Return (X, Y) of the center of cell containing provided text 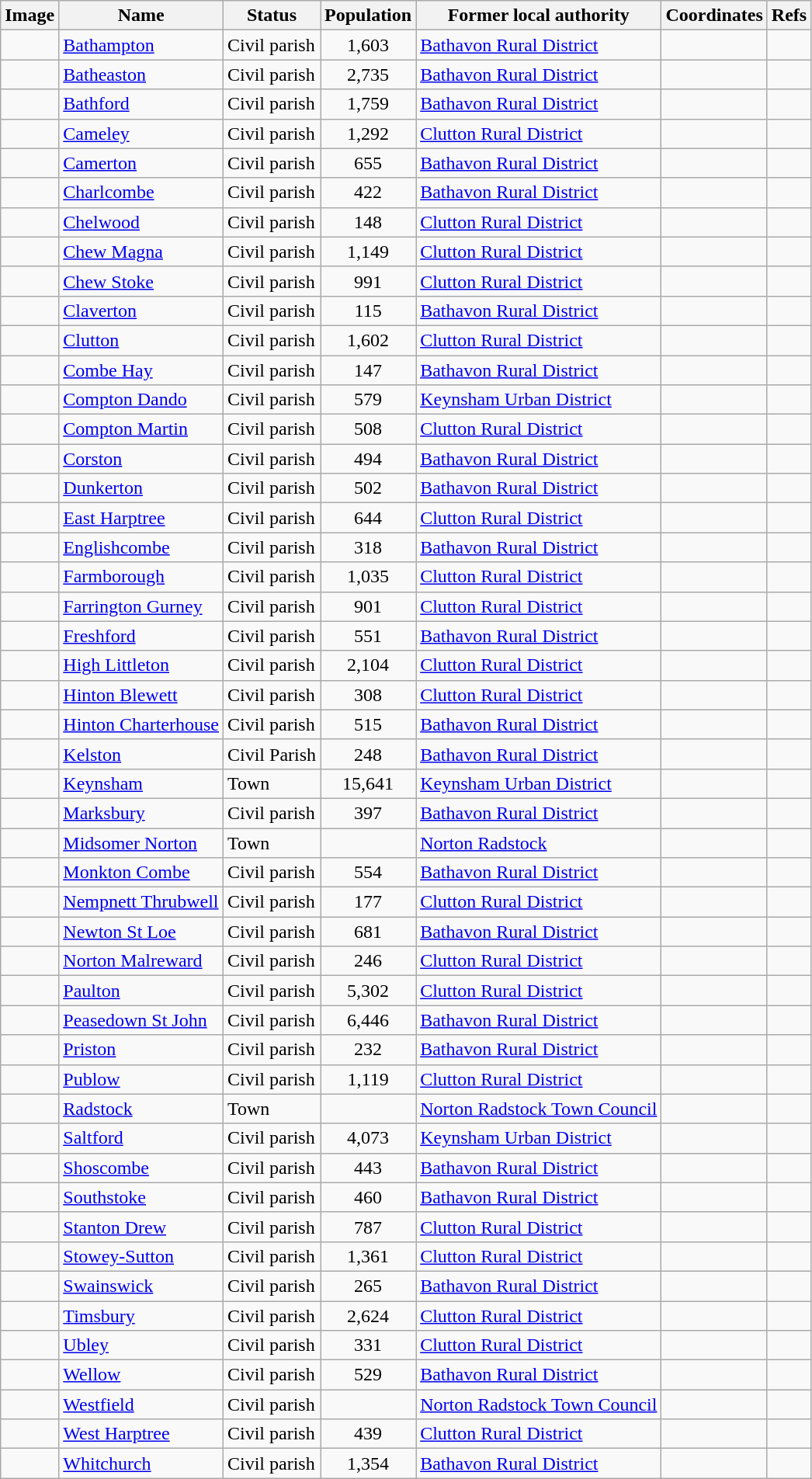
318 (368, 547)
Bathford (141, 104)
508 (368, 429)
Publow (141, 1079)
655 (368, 163)
177 (368, 902)
Kelston (141, 754)
1,149 (368, 252)
Stowey-Sutton (141, 1256)
502 (368, 488)
Cameley (141, 134)
265 (368, 1286)
246 (368, 961)
579 (368, 400)
115 (368, 311)
901 (368, 606)
1,354 (368, 1463)
Chelwood (141, 222)
1,759 (368, 104)
Swainswick (141, 1286)
Civil Parish (272, 754)
248 (368, 754)
Claverton (141, 311)
Clutton (141, 340)
Stanton Drew (141, 1227)
Corston (141, 459)
Farrington Gurney (141, 606)
West Harptree (141, 1434)
Farmborough (141, 577)
2,735 (368, 75)
Name (141, 16)
Chew Magna (141, 252)
1,361 (368, 1256)
Former local authority (539, 16)
Compton Dando (141, 400)
Dunkerton (141, 488)
2,104 (368, 665)
Bathampton (141, 45)
Coordinates (714, 16)
Norton Malreward (141, 961)
1,119 (368, 1079)
Status (272, 16)
Chew Stoke (141, 281)
5,302 (368, 991)
Compton Martin (141, 429)
Charlcombe (141, 193)
460 (368, 1197)
422 (368, 193)
681 (368, 932)
Timsbury (141, 1316)
Peasedown St John (141, 1020)
Marksbury (141, 813)
443 (368, 1168)
147 (368, 370)
Newton St Loe (141, 932)
Combe Hay (141, 370)
Shoscombe (141, 1168)
Monkton Combe (141, 873)
1,035 (368, 577)
Saltford (141, 1138)
Ubley (141, 1345)
15,641 (368, 783)
2,624 (368, 1316)
232 (368, 1050)
Wellow (141, 1375)
Batheaston (141, 75)
529 (368, 1375)
Refs (789, 16)
991 (368, 281)
High Littleton (141, 665)
Whitchurch (141, 1463)
331 (368, 1345)
4,073 (368, 1138)
Englishcombe (141, 547)
644 (368, 518)
494 (368, 459)
1,292 (368, 134)
515 (368, 724)
Southstoke (141, 1197)
Radstock (141, 1109)
148 (368, 222)
Norton Radstock (539, 842)
439 (368, 1434)
Hinton Charterhouse (141, 724)
Image (29, 16)
554 (368, 873)
551 (368, 636)
Keynsham (141, 783)
Freshford (141, 636)
East Harptree (141, 518)
1,603 (368, 45)
Population (368, 16)
397 (368, 813)
Westfield (141, 1404)
Hinton Blewett (141, 695)
Priston (141, 1050)
1,602 (368, 340)
Midsomer Norton (141, 842)
787 (368, 1227)
Paulton (141, 991)
Camerton (141, 163)
Nempnett Thrubwell (141, 902)
6,446 (368, 1020)
308 (368, 695)
